For the text-containing cell, return its midpoint in (X, Y) coordinate format. 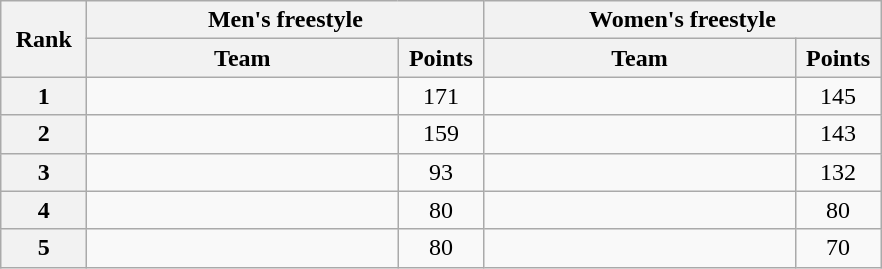
159 (441, 134)
70 (838, 248)
3 (44, 172)
145 (838, 96)
1 (44, 96)
171 (441, 96)
143 (838, 134)
93 (441, 172)
2 (44, 134)
5 (44, 248)
Women's freestyle (682, 20)
Men's freestyle (286, 20)
Rank (44, 39)
132 (838, 172)
4 (44, 210)
